Capture the cell that displays the provided text and extract its (X, Y) central coordinate. 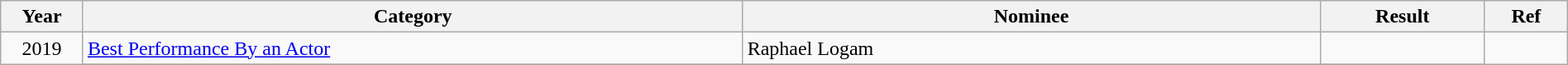
Year (42, 17)
Ref (1526, 17)
2019 (42, 48)
Best Performance By an Actor (413, 48)
Nominee (1031, 17)
Result (1403, 17)
Category (413, 17)
Raphael Logam (1031, 48)
